Return (x, y) of the center of cell containing provided text 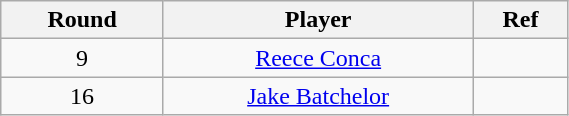
Round (82, 20)
Ref (520, 20)
Player (318, 20)
9 (82, 58)
Reece Conca (318, 58)
Jake Batchelor (318, 96)
16 (82, 96)
